From the cell containing the given text, extract its center point as (x, y) coordinate. 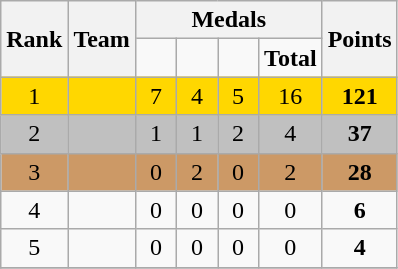
Team (102, 39)
3 (34, 172)
Medals (228, 20)
Rank (34, 39)
Total (291, 58)
37 (360, 134)
121 (360, 96)
6 (360, 210)
28 (360, 172)
16 (291, 96)
7 (156, 96)
Points (360, 39)
